Provide the (x, y) coordinate of the cell's center where the given text is located.  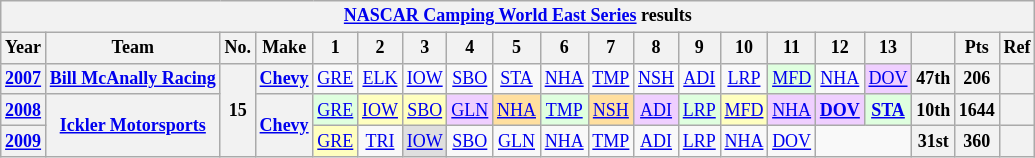
15 (238, 110)
Team (132, 48)
NASCAR Camping World East Series results (518, 16)
No. (238, 48)
11 (792, 48)
5 (517, 48)
1 (336, 48)
TRI (380, 140)
6 (564, 48)
13 (888, 48)
10 (744, 48)
Ickler Motorsports (132, 125)
4 (470, 48)
47th (934, 78)
2009 (24, 140)
Bill McAnally Racing (132, 78)
31st (934, 140)
360 (978, 140)
2007 (24, 78)
Pts (978, 48)
3 (424, 48)
2 (380, 48)
9 (699, 48)
12 (840, 48)
Year (24, 48)
10th (934, 110)
ELK (380, 78)
Ref (1017, 48)
Make (284, 48)
1644 (978, 110)
7 (611, 48)
8 (656, 48)
2008 (24, 110)
206 (978, 78)
